Return the (X, Y) coordinate for the center point of the cell that contains the specified text.  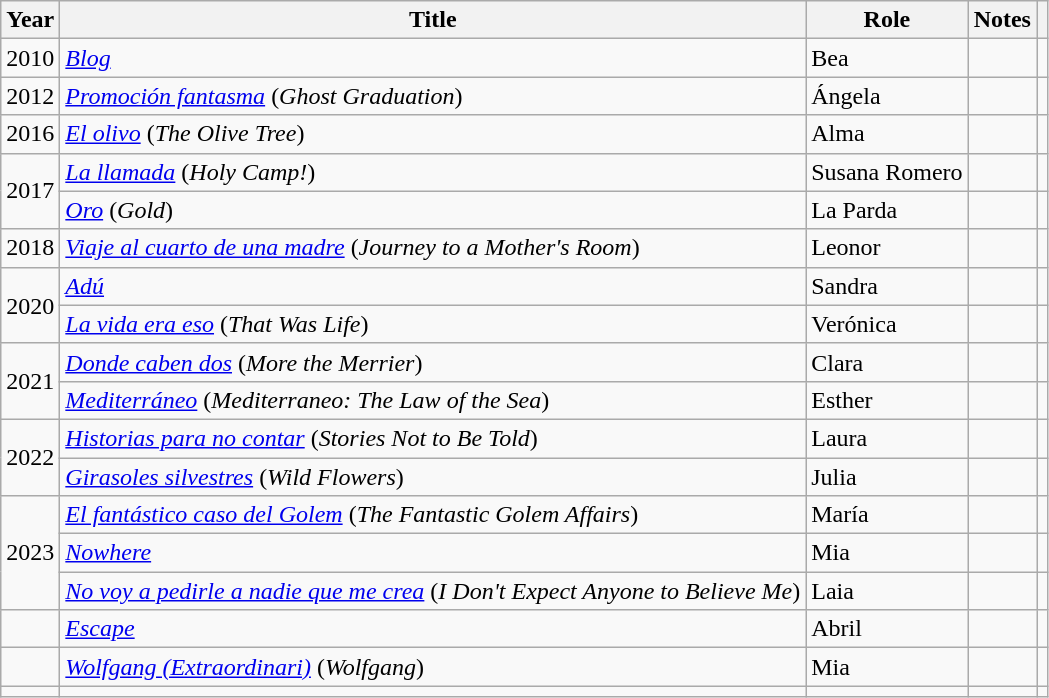
2023 (30, 553)
2016 (30, 134)
No voy a pedirle a nadie que me crea (I Don't Expect Anyone to Believe Me) (433, 591)
Role (887, 20)
Oro (Gold) (433, 210)
Donde caben dos (More the Merrier) (433, 362)
Viaje al cuarto de una madre (Journey to a Mother's Room) (433, 248)
Mediterráneo (Mediterraneo: The Law of the Sea) (433, 400)
Sandra (887, 286)
Julia (887, 477)
Susana Romero (887, 172)
Ángela (887, 96)
Esther (887, 400)
Nowhere (433, 553)
Laia (887, 591)
2010 (30, 58)
2022 (30, 457)
Notes (1002, 20)
María (887, 515)
Clara (887, 362)
El olivo (The Olive Tree) (433, 134)
El fantástico caso del Golem (The Fantastic Golem Affairs) (433, 515)
2018 (30, 248)
La llamada (Holy Camp!) (433, 172)
Bea (887, 58)
La vida era eso (That Was Life) (433, 324)
Escape (433, 629)
Girasoles silvestres (Wild Flowers) (433, 477)
Abril (887, 629)
2020 (30, 305)
Alma (887, 134)
Wolfgang (Extraordinari) (Wolfgang) (433, 667)
Leonor (887, 248)
Verónica (887, 324)
La Parda (887, 210)
Laura (887, 438)
2012 (30, 96)
Adú (433, 286)
Promoción fantasma (Ghost Graduation) (433, 96)
Title (433, 20)
Year (30, 20)
Historias para no contar (Stories Not to Be Told) (433, 438)
2017 (30, 191)
2021 (30, 381)
Blog (433, 58)
